Scan for the cell matching the given text and deliver its (X, Y) coordinate at center. 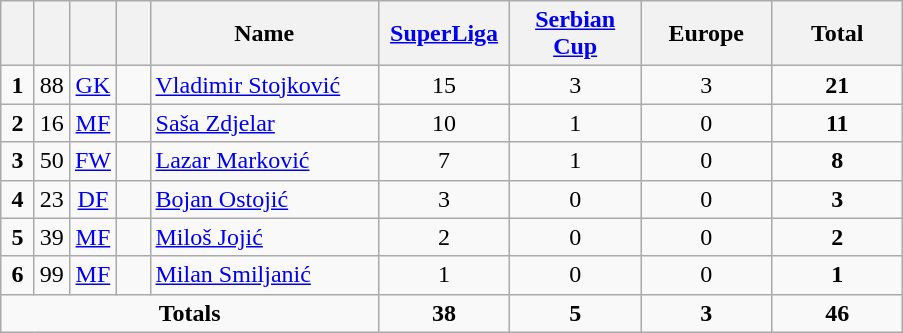
DF (92, 199)
Bojan Ostojić (264, 199)
6 (18, 275)
FW (92, 161)
SuperLiga (444, 34)
16 (52, 123)
46 (838, 313)
Lazar Marković (264, 161)
11 (838, 123)
38 (444, 313)
Name (264, 34)
7 (444, 161)
Vladimir Stojković (264, 85)
Milan Smiljanić (264, 275)
Europe (706, 34)
23 (52, 199)
8 (838, 161)
99 (52, 275)
15 (444, 85)
50 (52, 161)
39 (52, 237)
Totals (190, 313)
10 (444, 123)
Miloš Jojić (264, 237)
88 (52, 85)
Serbian Cup (576, 34)
Saša Zdjelar (264, 123)
4 (18, 199)
21 (838, 85)
Total (838, 34)
GK (92, 85)
